Detect which cell encompasses the target text, then output its (X, Y) center coordinate. 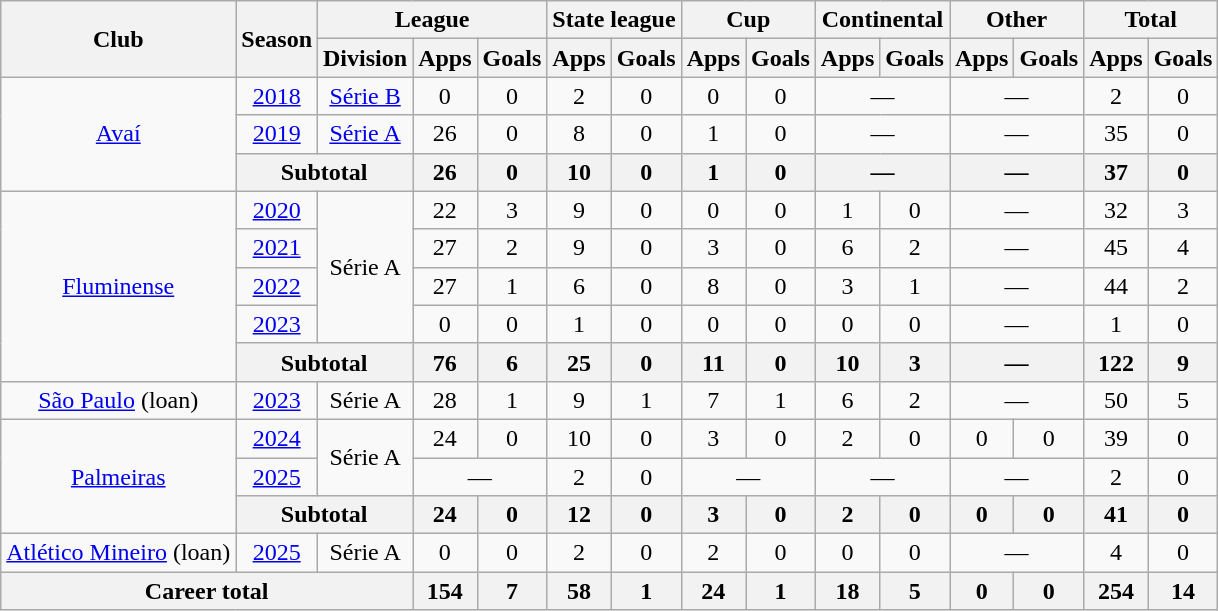
São Paulo (loan) (118, 400)
Other (1017, 20)
50 (1116, 400)
League (432, 20)
154 (445, 591)
2018 (277, 96)
Division (366, 58)
39 (1116, 438)
Avaí (118, 134)
Palmeiras (118, 476)
12 (579, 515)
2021 (277, 248)
State league (614, 20)
Cup (748, 20)
Fluminense (118, 286)
Total (1151, 20)
122 (1116, 362)
2019 (277, 134)
35 (1116, 134)
Season (277, 39)
2020 (277, 210)
Club (118, 39)
2022 (277, 286)
11 (713, 362)
45 (1116, 248)
Atlético Mineiro (loan) (118, 553)
14 (1183, 591)
37 (1116, 172)
22 (445, 210)
58 (579, 591)
44 (1116, 286)
Career total (207, 591)
Série B (366, 96)
254 (1116, 591)
2024 (277, 438)
32 (1116, 210)
41 (1116, 515)
18 (847, 591)
Continental (882, 20)
76 (445, 362)
25 (579, 362)
28 (445, 400)
